From the cell containing the given text, extract its center point as (x, y) coordinate. 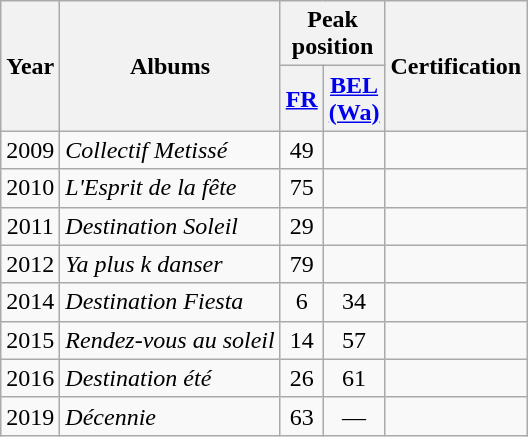
Peak position (332, 34)
2014 (30, 302)
Collectif Metissé (170, 150)
2009 (30, 150)
49 (302, 150)
Destination été (170, 378)
2015 (30, 340)
L'Esprit de la fête (170, 188)
Albums (170, 66)
2019 (30, 416)
Year (30, 66)
2012 (30, 264)
34 (354, 302)
6 (302, 302)
Destination Fiesta (170, 302)
Rendez-vous au soleil (170, 340)
79 (302, 264)
2010 (30, 188)
FR (302, 98)
63 (302, 416)
57 (354, 340)
61 (354, 378)
29 (302, 226)
2016 (30, 378)
BEL (Wa) (354, 98)
26 (302, 378)
14 (302, 340)
Destination Soleil (170, 226)
2011 (30, 226)
Ya plus k danser (170, 264)
Décennie (170, 416)
75 (302, 188)
— (354, 416)
Certification (456, 66)
